Capture the cell that displays the provided text and extract its (x, y) central coordinate. 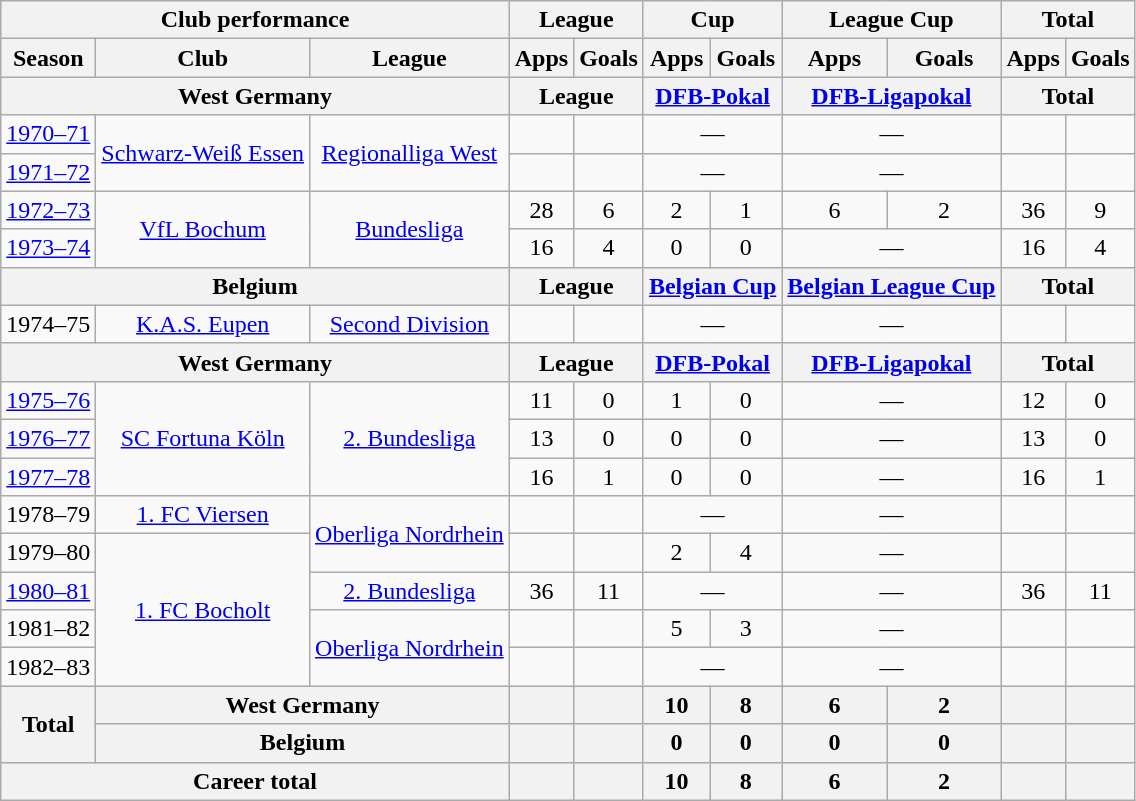
28 (541, 210)
SC Fortuna Köln (203, 438)
1971–72 (48, 172)
9 (1100, 210)
Season (48, 58)
Regionalliga West (410, 153)
Career total (255, 781)
League Cup (892, 20)
K.A.S. Eupen (203, 324)
1970–71 (48, 134)
Schwarz-Weiß Essen (203, 153)
Belgian Cup (712, 286)
1980–81 (48, 591)
Club (203, 58)
12 (1033, 400)
1981–82 (48, 629)
1978–79 (48, 515)
1979–80 (48, 553)
Club performance (255, 20)
1974–75 (48, 324)
Belgian League Cup (892, 286)
1. FC Viersen (203, 515)
1973–74 (48, 248)
1972–73 (48, 210)
VfL Bochum (203, 229)
1975–76 (48, 400)
1982–83 (48, 667)
Second Division (410, 324)
Cup (712, 20)
1976–77 (48, 438)
5 (676, 629)
1977–78 (48, 477)
3 (746, 629)
1. FC Bocholt (203, 610)
Bundesliga (410, 229)
